Capture the cell that displays the provided text and extract its [x, y] central coordinate. 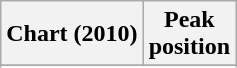
Peakposition [189, 34]
Chart (2010) [72, 34]
